Capture the cell that displays the provided text and extract its (x, y) central coordinate. 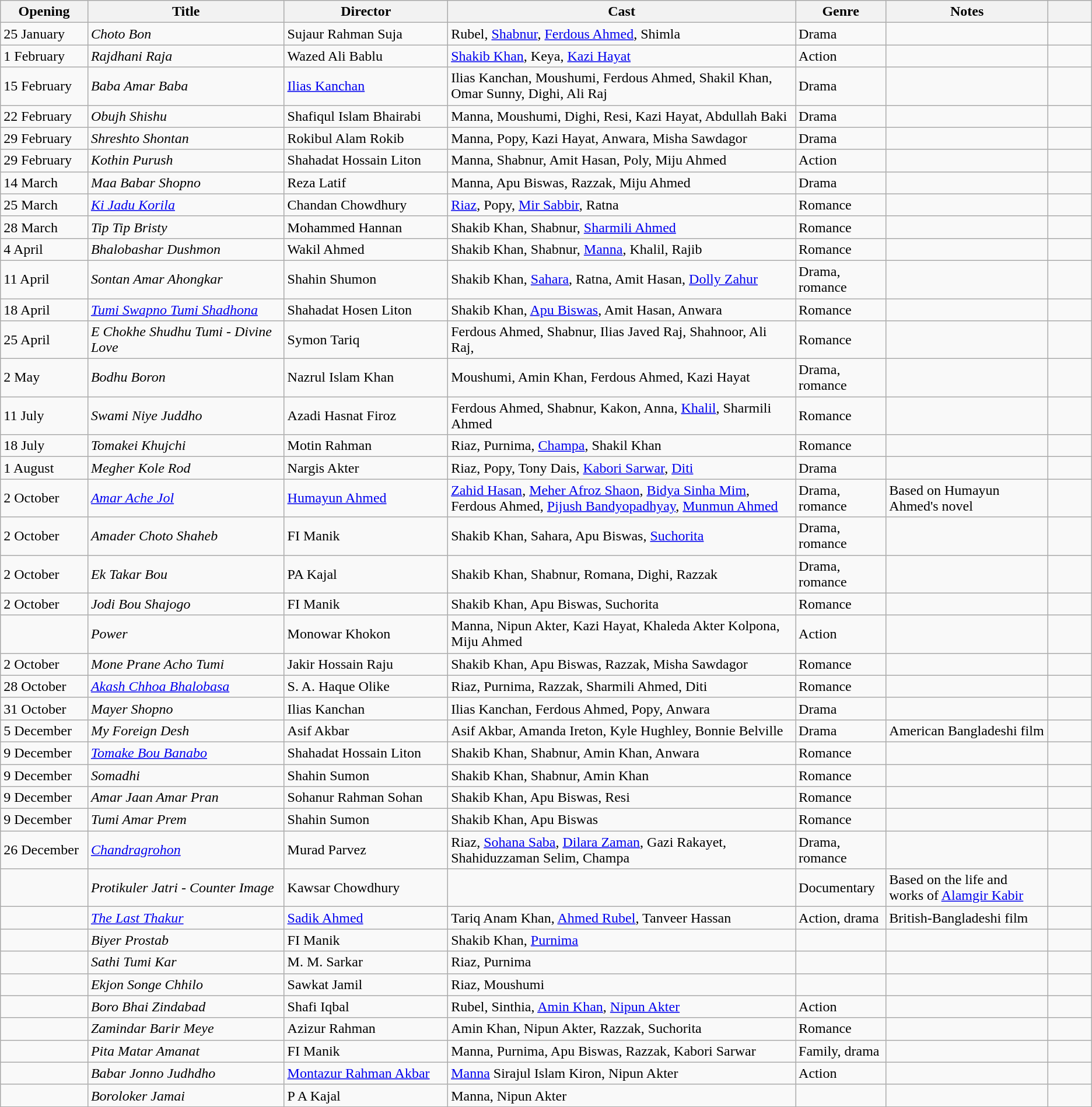
P A Kajal (366, 1095)
M. M. Sarkar (366, 962)
Wazed Ali Bablu (366, 56)
Asif Akbar (366, 731)
2 May (44, 378)
Riaz, Purnima, Champa, Shakil Khan (622, 446)
Amar Jaan Amar Pran (185, 798)
Murad Parvez (366, 850)
Based on the life and works of Alamgir Kabir (967, 888)
Symon Tariq (366, 340)
Ki Jadu Korila (185, 205)
Shakib Khan, Keya, Kazi Hayat (622, 56)
Tumi Swapno Tumi Shadhona (185, 310)
15 February (44, 86)
Riaz, Popy, Mir Sabbir, Ratna (622, 205)
My Foreign Desh (185, 731)
Shahadat Hosen Liton (366, 310)
Motin Rahman (366, 446)
Ekjon Songe Chhilo (185, 984)
Shakib Khan, Sahara, Apu Biswas, Suchorita (622, 536)
Tomake Bou Banabo (185, 753)
Amar Ache Jol (185, 498)
Manna Sirajul Islam Kiron, Nipun Akter (622, 1073)
Montazur Rahman Akbar (366, 1073)
18 July (44, 446)
Ilias Kanchan, Moushumi, Ferdous Ahmed, Shakil Khan, Omar Sunny, Dighi, Ali Raj (622, 86)
Shakib Khan, Shabnur, Romana, Dighi, Razzak (622, 574)
31 October (44, 708)
Chandan Chowdhury (366, 205)
Shakib Khan, Apu Biswas, Razzak, Misha Sawdagor (622, 664)
Obujh Shishu (185, 116)
Manna, Apu Biswas, Razzak, Miju Ahmed (622, 183)
11 April (44, 279)
Shakib Khan, Shabnur, Manna, Khalil, Rajib (622, 249)
Boroloker Jamai (185, 1095)
Sathi Tumi Kar (185, 962)
1 February (44, 56)
Zamindar Barir Meye (185, 1029)
Shafiqul Islam Bhairabi (366, 116)
Ek Takar Bou (185, 574)
25 March (44, 205)
American Bangladeshi film (967, 731)
Genre (841, 12)
Sadik Ahmed (366, 918)
Pita Matar Amanat (185, 1051)
Tumi Amar Prem (185, 820)
Shreshto Shontan (185, 138)
28 March (44, 227)
Chandragrohon (185, 850)
The Last Thakur (185, 918)
British-Bangladeshi film (967, 918)
Manna, Moushumi, Dighi, Resi, Kazi Hayat, Abdullah Baki (622, 116)
11 July (44, 415)
Tariq Anam Khan, Ahmed Rubel, Tanveer Hassan (622, 918)
Asif Akbar, Amanda Ireton, Kyle Hughley, Bonnie Belville (622, 731)
Shakib Khan, Shabnur, Amin Khan (622, 776)
Maa Babar Shopno (185, 183)
Shakib Khan, Apu Biswas, Suchorita (622, 604)
Manna, Purnima, Apu Biswas, Razzak, Kabori Sarwar (622, 1051)
Shakib Khan, Apu Biswas, Resi (622, 798)
Rubel, Sinthia, Amin Khan, Nipun Akter (622, 1007)
Power (185, 634)
Rokibul Alam Rokib (366, 138)
Shakib Khan, Purnima (622, 940)
Sontan Amar Ahongkar (185, 279)
Shakib Khan, Sahara, Ratna, Amit Hasan, Dolly Zahur (622, 279)
Shakib Khan, Apu Biswas (622, 820)
Opening (44, 12)
Bodhu Boron (185, 378)
Ferdous Ahmed, Shabnur, Ilias Javed Raj, Shahnoor, Ali Raj, (622, 340)
Choto Bon (185, 34)
Boro Bhai Zindabad (185, 1007)
Kawsar Chowdhury (366, 888)
Director (366, 12)
Documentary (841, 888)
Mohammed Hannan (366, 227)
Babar Jonno Judhdho (185, 1073)
Based on Humayun Ahmed's novel (967, 498)
Nazrul Islam Khan (366, 378)
4 April (44, 249)
Sohanur Rahman Sohan (366, 798)
E Chokhe Shudhu Tumi - Divine Love (185, 340)
Riaz, Purnima, Razzak, Sharmili Ahmed, Diti (622, 686)
Amader Choto Shaheb (185, 536)
Rubel, Shabnur, Ferdous Ahmed, Shimla (622, 34)
Monowar Khokon (366, 634)
PA Kajal (366, 574)
S. A. Haque Olike (366, 686)
Somadhi (185, 776)
Protikuler Jatri - Counter Image (185, 888)
Notes (967, 12)
Riaz, Popy, Tony Dais, Kabori Sarwar, Diti (622, 468)
Family, drama (841, 1051)
Megher Kole Rod (185, 468)
Cast (622, 12)
Manna, Nipun Akter (622, 1095)
14 March (44, 183)
Wakil Ahmed (366, 249)
Shakib Khan, Shabnur, Sharmili Ahmed (622, 227)
Sawkat Jamil (366, 984)
Biyer Prostab (185, 940)
22 February (44, 116)
Manna, Popy, Kazi Hayat, Anwara, Misha Sawdagor (622, 138)
5 December (44, 731)
Manna, Nipun Akter, Kazi Hayat, Khaleda Akter Kolpona, Miju Ahmed (622, 634)
Riaz, Purnima (622, 962)
Azadi Hasnat Firoz (366, 415)
Amin Khan, Nipun Akter, Razzak, Suchorita (622, 1029)
Baba Amar Baba (185, 86)
Swami Niye Juddho (185, 415)
1 August (44, 468)
Nargis Akter (366, 468)
Zahid Hasan, Meher Afroz Shaon, Bidya Sinha Mim, Ferdous Ahmed, Pijush Bandyopadhyay, Munmun Ahmed (622, 498)
Akash Chhoa Bhalobasa (185, 686)
Reza Latif (366, 183)
Manna, Shabnur, Amit Hasan, Poly, Miju Ahmed (622, 160)
Bhalobashar Dushmon (185, 249)
Humayun Ahmed (366, 498)
Tomakei Khujchi (185, 446)
Title (185, 12)
Jakir Hossain Raju (366, 664)
Shakib Khan, Apu Biswas, Amit Hasan, Anwara (622, 310)
Sujaur Rahman Suja (366, 34)
Mone Prane Acho Tumi (185, 664)
Action, drama (841, 918)
26 December (44, 850)
18 April (44, 310)
Jodi Bou Shajogo (185, 604)
Tip Tip Bristy (185, 227)
Riaz, Moushumi (622, 984)
Azizur Rahman (366, 1029)
Riaz, Sohana Saba, Dilara Zaman, Gazi Rakayet, Shahiduzzaman Selim, Champa (622, 850)
Kothin Purush (185, 160)
Shahin Shumon (366, 279)
25 January (44, 34)
28 October (44, 686)
Shafi Iqbal (366, 1007)
Mayer Shopno (185, 708)
25 April (44, 340)
Moushumi, Amin Khan, Ferdous Ahmed, Kazi Hayat (622, 378)
Shakib Khan, Shabnur, Amin Khan, Anwara (622, 753)
Ferdous Ahmed, Shabnur, Kakon, Anna, Khalil, Sharmili Ahmed (622, 415)
Ilias Kanchan, Ferdous Ahmed, Popy, Anwara (622, 708)
Rajdhani Raja (185, 56)
